Output the [X, Y] coordinate of the center of the cell containing the given text.  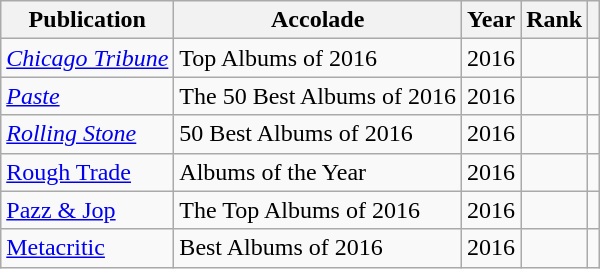
Rough Trade [88, 172]
Rolling Stone [88, 134]
Accolade [318, 20]
Metacritic [88, 248]
Top Albums of 2016 [318, 58]
Year [492, 20]
50 Best Albums of 2016 [318, 134]
Pazz & Jop [88, 210]
The Top Albums of 2016 [318, 210]
Best Albums of 2016 [318, 248]
Albums of the Year [318, 172]
The 50 Best Albums of 2016 [318, 96]
Publication [88, 20]
Rank [554, 20]
Chicago Tribune [88, 58]
Paste [88, 96]
